Output the (X, Y) coordinate of the center of the cell containing the given text.  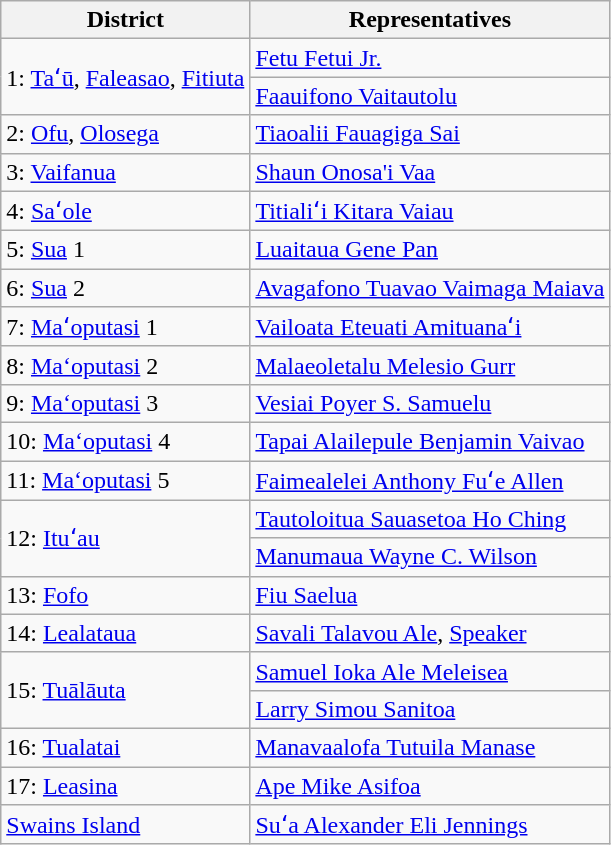
Faimealelei Anthony Fuʻe Allen (430, 480)
Fiu Saelua (430, 595)
14: Lealataua (126, 633)
3: Vaifanua (126, 172)
15: Tuālāuta (126, 690)
8: Ma‘oputasi 2 (126, 365)
District (126, 20)
17: Leasina (126, 785)
Malaeoletalu Melesio Gurr (430, 365)
16: Tualatai (126, 747)
Manumaua Wayne C. Wilson (430, 557)
Tiaoalii Fauagiga Sai (430, 134)
Savali Talavou Ale, Speaker (430, 633)
13: Fofo (126, 595)
7: Maʻoputasi 1 (126, 327)
11: Ma‘oputasi 5 (126, 480)
Tapai Alailepule Benjamin Vaivao (430, 441)
2: Ofu, Olosega (126, 134)
Titialiʻi Kitara Vaiau (430, 211)
12: Ituʻau (126, 538)
Representatives (430, 20)
Shaun Onosa'i Vaa (430, 172)
Faauifono Vaitautolu (430, 96)
Fetu Fetui Jr. (430, 58)
4: Saʻole (126, 211)
Swains Island (126, 825)
Tautoloitua Sauasetoa Ho Ching (430, 519)
Vesiai Poyer S. Samuelu (430, 403)
Ape Mike Asifoa (430, 785)
Larry Simou Sanitoa (430, 709)
1: Taʻū, Faleasao, Fitiuta (126, 77)
Samuel Ioka Ale Meleisea (430, 671)
10: Ma‘oputasi 4 (126, 441)
5: Sua 1 (126, 250)
Vailoata Eteuati Amituanaʻi (430, 327)
Avagafono Tuavao Vaimaga Maiava (430, 288)
Suʻa Alexander Eli Jennings (430, 825)
Manavaalofa Tutuila Manase (430, 747)
Luaitaua Gene Pan (430, 250)
6: Sua 2 (126, 288)
9: Ma‘oputasi 3 (126, 403)
